Capture the cell that displays the provided text and extract its (x, y) central coordinate. 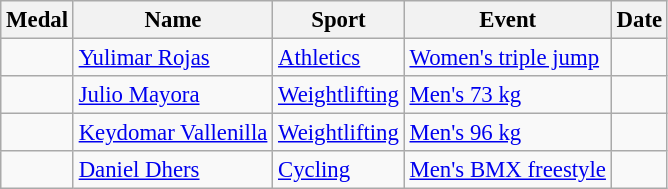
Women's triple jump (508, 58)
Medal (38, 20)
Yulimar Rojas (172, 58)
Athletics (339, 58)
Men's 73 kg (508, 95)
Men's 96 kg (508, 133)
Men's BMX freestyle (508, 170)
Cycling (339, 170)
Event (508, 20)
Date (639, 20)
Name (172, 20)
Keydomar Vallenilla (172, 133)
Julio Mayora (172, 95)
Daniel Dhers (172, 170)
Sport (339, 20)
